Identify which cell holds the provided text, then report its (x, y) central coordinate. 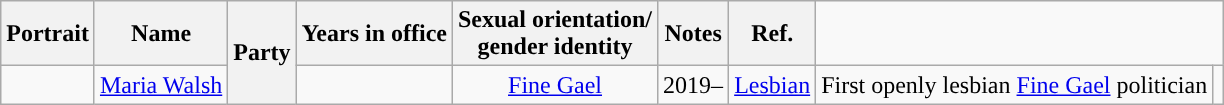
Notes (694, 34)
Portrait (48, 34)
Maria Walsh (160, 85)
Lesbian (772, 85)
Party (262, 52)
Years in office (374, 34)
2019– (694, 85)
Fine Gael (554, 85)
First openly lesbian Fine Gael politician (1014, 85)
Sexual orientation/gender identity (554, 34)
Ref. (772, 34)
Name (160, 34)
